For the text-containing cell, return its midpoint in (X, Y) coordinate format. 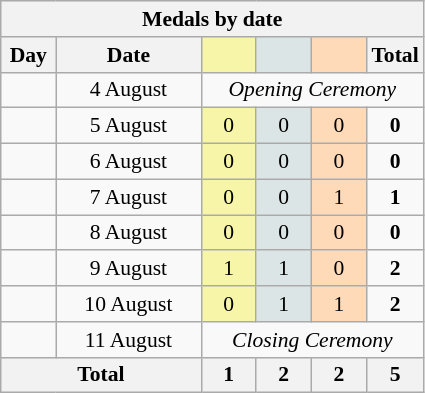
4 August (128, 90)
Medals by date (212, 19)
Opening Ceremony (312, 90)
7 August (128, 197)
Closing Ceremony (312, 340)
11 August (128, 340)
5 August (128, 126)
10 August (128, 304)
6 August (128, 162)
9 August (128, 269)
Day (28, 55)
5 (394, 375)
Date (128, 55)
8 August (128, 233)
